For the text-containing cell, return its midpoint in [X, Y] coordinate format. 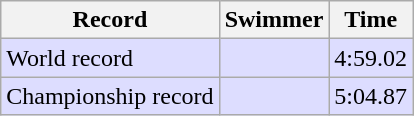
Swimmer [274, 20]
4:59.02 [371, 58]
Championship record [110, 96]
World record [110, 58]
Time [371, 20]
Record [110, 20]
5:04.87 [371, 96]
